Extract the (x, y) coordinate from the center of the cell holding the provided text.  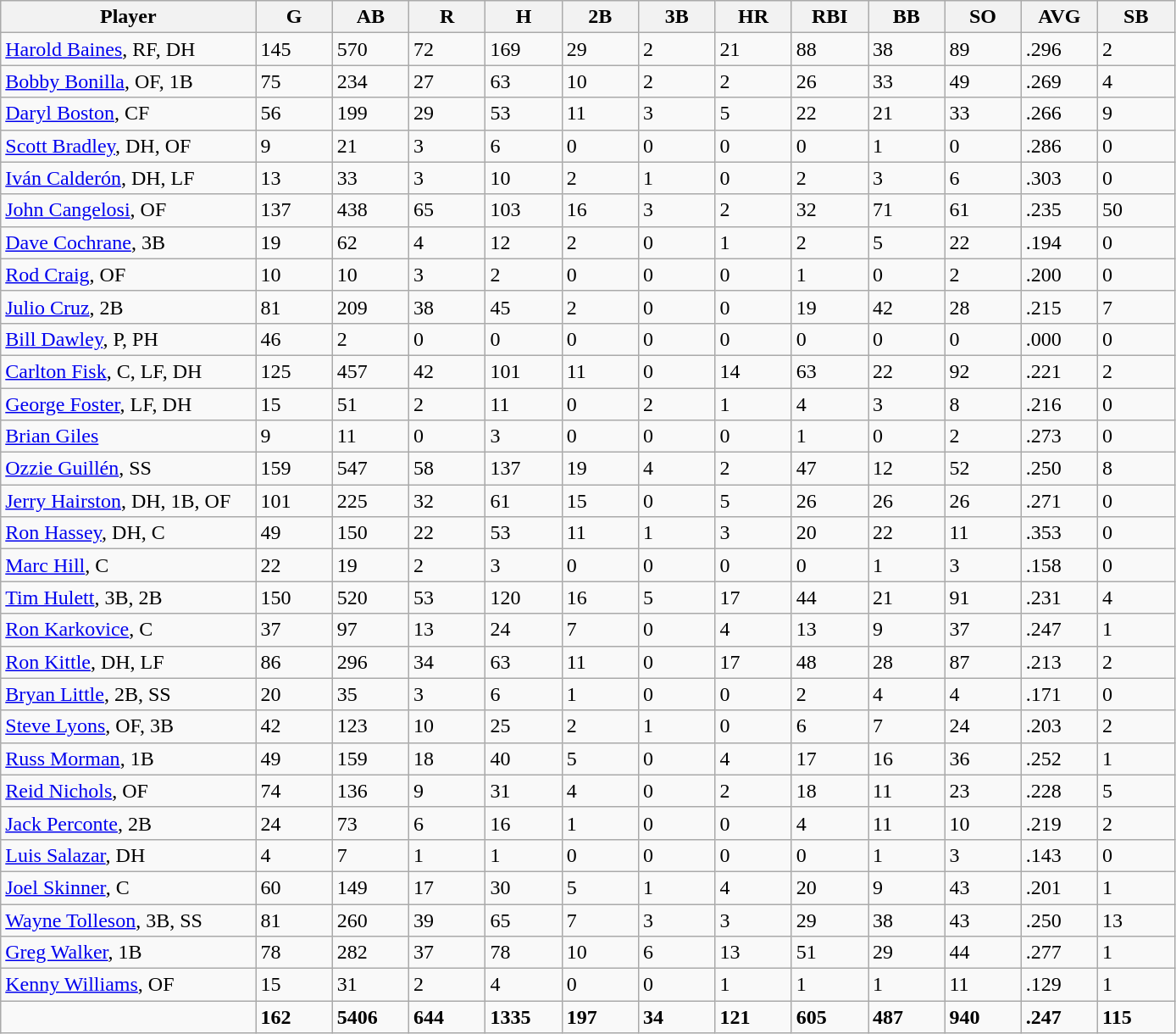
HR (753, 17)
Ron Kittle, DH, LF (129, 662)
Russ Morman, 1B (129, 759)
G (294, 17)
.303 (1059, 178)
.269 (1059, 81)
SB (1137, 17)
123 (370, 726)
Dave Cochrane, 3B (129, 242)
605 (829, 1017)
Harold Baines, RF, DH (129, 49)
Daryl Boston, CF (129, 114)
Marc Hill, C (129, 565)
72 (447, 49)
209 (370, 307)
AB (370, 17)
RBI (829, 17)
45 (524, 307)
71 (907, 210)
.213 (1059, 662)
5406 (370, 1017)
644 (447, 1017)
Wayne Tolleson, 3B, SS (129, 920)
.171 (1059, 694)
36 (983, 759)
145 (294, 49)
199 (370, 114)
.216 (1059, 404)
103 (524, 210)
.143 (1059, 855)
.296 (1059, 49)
Carlton Fisk, C, LF, DH (129, 371)
46 (294, 339)
Reid Nichols, OF (129, 791)
.221 (1059, 371)
162 (294, 1017)
.271 (1059, 501)
39 (447, 920)
Bobby Bonilla, OF, 1B (129, 81)
487 (907, 1017)
940 (983, 1017)
Kenny Williams, OF (129, 985)
62 (370, 242)
136 (370, 791)
86 (294, 662)
47 (829, 469)
Joel Skinner, C (129, 887)
27 (447, 81)
H (524, 17)
58 (447, 469)
120 (524, 598)
.200 (1059, 275)
3B (677, 17)
.129 (1059, 985)
570 (370, 49)
.266 (1059, 114)
14 (753, 371)
Jerry Hairston, DH, 1B, OF (129, 501)
56 (294, 114)
Bill Dawley, P, PH (129, 339)
George Foster, LF, DH (129, 404)
92 (983, 371)
457 (370, 371)
88 (829, 49)
AVG (1059, 17)
.277 (1059, 953)
Julio Cruz, 2B (129, 307)
.273 (1059, 436)
.235 (1059, 210)
73 (370, 823)
.252 (1059, 759)
.286 (1059, 146)
BB (907, 17)
25 (524, 726)
169 (524, 49)
.203 (1059, 726)
40 (524, 759)
121 (753, 1017)
48 (829, 662)
Tim Hulett, 3B, 2B (129, 598)
1335 (524, 1017)
Iván Calderón, DH, LF (129, 178)
296 (370, 662)
75 (294, 81)
91 (983, 598)
87 (983, 662)
Bryan Little, 2B, SS (129, 694)
520 (370, 598)
438 (370, 210)
.353 (1059, 533)
23 (983, 791)
Rod Craig, OF (129, 275)
Steve Lyons, OF, 3B (129, 726)
Player (129, 17)
52 (983, 469)
.201 (1059, 887)
260 (370, 920)
547 (370, 469)
197 (600, 1017)
115 (1137, 1017)
2B (600, 17)
74 (294, 791)
.228 (1059, 791)
225 (370, 501)
60 (294, 887)
.000 (1059, 339)
Ozzie Guillén, SS (129, 469)
125 (294, 371)
Luis Salazar, DH (129, 855)
89 (983, 49)
Greg Walker, 1B (129, 953)
.194 (1059, 242)
R (447, 17)
234 (370, 81)
.219 (1059, 823)
.215 (1059, 307)
97 (370, 630)
.231 (1059, 598)
.158 (1059, 565)
Ron Karkovice, C (129, 630)
Ron Hassey, DH, C (129, 533)
Jack Perconte, 2B (129, 823)
Brian Giles (129, 436)
Scott Bradley, DH, OF (129, 146)
John Cangelosi, OF (129, 210)
35 (370, 694)
50 (1137, 210)
30 (524, 887)
SO (983, 17)
282 (370, 953)
149 (370, 887)
